Extract the (X, Y) coordinate from the center of the cell holding the provided text.  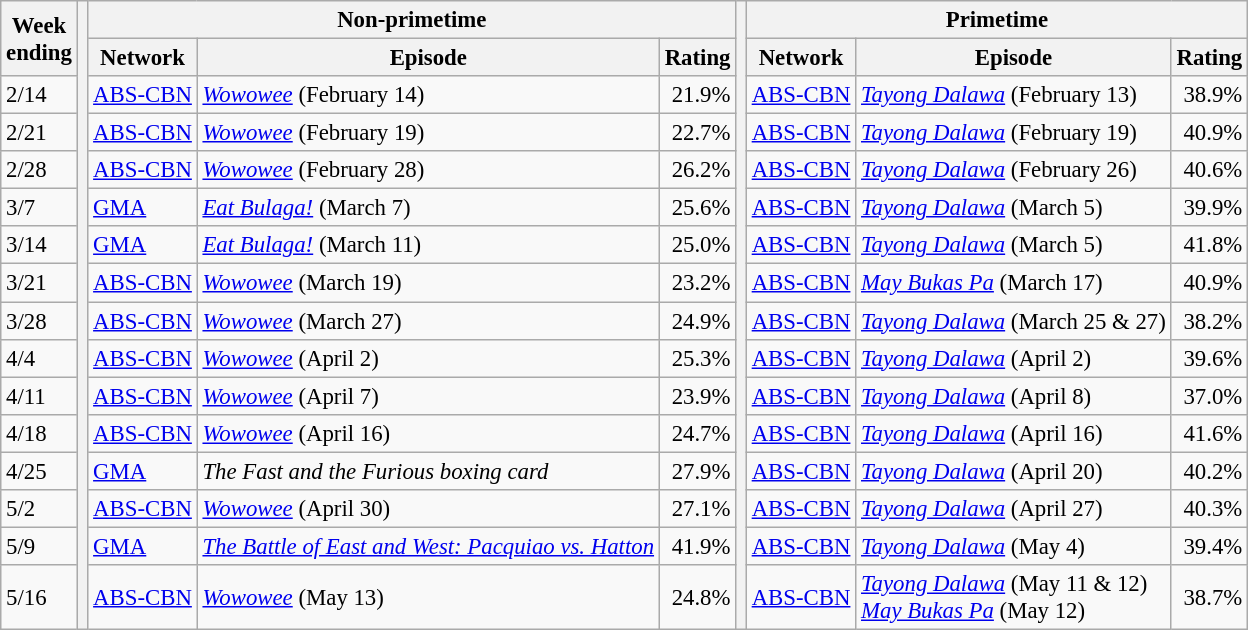
Tayong Dalawa (April 16) (1014, 433)
Wowowee (March 19) (428, 283)
41.6% (1209, 433)
39.6% (1209, 358)
4/4 (39, 358)
26.2% (697, 170)
39.4% (1209, 546)
2/14 (39, 95)
Tayong Dalawa (May 4) (1014, 546)
Tayong Dalawa (May 11 & 12)May Bukas Pa (May 12) (1014, 598)
3/28 (39, 321)
Wowowee (February 19) (428, 133)
41.9% (697, 546)
Wowowee (February 14) (428, 95)
23.9% (697, 396)
38.2% (1209, 321)
27.9% (697, 471)
Tayong Dalawa (April 20) (1014, 471)
38.7% (1209, 598)
4/25 (39, 471)
24.7% (697, 433)
41.8% (1209, 245)
25.6% (697, 208)
Wowowee (May 13) (428, 598)
Tayong Dalawa (March 25 & 27) (1014, 321)
Tayong Dalawa (April 27) (1014, 509)
Tayong Dalawa (February 19) (1014, 133)
21.9% (697, 95)
Weekending (39, 38)
Wowowee (April 2) (428, 358)
5/2 (39, 509)
Tayong Dalawa (February 26) (1014, 170)
5/9 (39, 546)
Tayong Dalawa (April 8) (1014, 396)
40.3% (1209, 509)
24.8% (697, 598)
38.9% (1209, 95)
Non-primetime (412, 20)
39.9% (1209, 208)
3/21 (39, 283)
2/21 (39, 133)
4/18 (39, 433)
Wowowee (April 16) (428, 433)
Wowowee (March 27) (428, 321)
The Battle of East and West: Pacquiao vs. Hatton (428, 546)
2/28 (39, 170)
5/16 (39, 598)
37.0% (1209, 396)
Wowowee (April 7) (428, 396)
Eat Bulaga! (March 7) (428, 208)
4/11 (39, 396)
Wowowee (February 28) (428, 170)
Eat Bulaga! (March 11) (428, 245)
Wowowee (April 30) (428, 509)
May Bukas Pa (March 17) (1014, 283)
Tayong Dalawa (February 13) (1014, 95)
3/14 (39, 245)
The Fast and the Furious boxing card (428, 471)
22.7% (697, 133)
25.0% (697, 245)
Tayong Dalawa (April 2) (1014, 358)
23.2% (697, 283)
40.6% (1209, 170)
3/7 (39, 208)
24.9% (697, 321)
40.2% (1209, 471)
25.3% (697, 358)
Primetime (996, 20)
27.1% (697, 509)
